Extract the [X, Y] coordinate from the center of the cell holding the provided text.  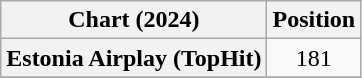
Position [314, 20]
Chart (2024) [134, 20]
Estonia Airplay (TopHit) [134, 58]
181 [314, 58]
